Extract the [X, Y] coordinate from the center of the cell holding the provided text.  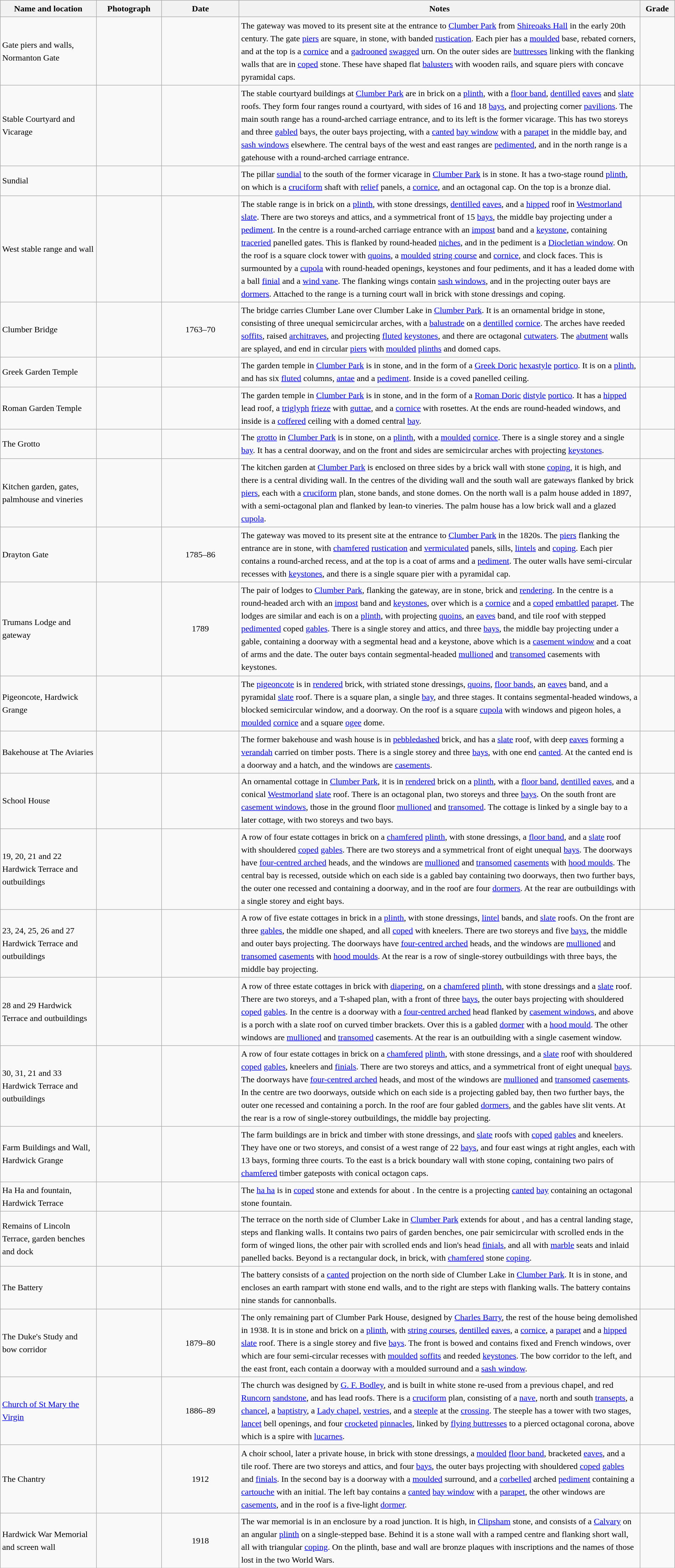
Ha Ha and fountain, Hardwick Terrace [48, 1197]
The Duke's Study and bow corridor [48, 1343]
1789 [200, 629]
The ha ha is in coped stone and extends for about . In the centre is a projecting canted bay containing an octagonal stone fountain. [439, 1197]
Sundial [48, 181]
Stable Courtyard and Vicarage [48, 125]
The Battery [48, 1288]
Name and location [48, 9]
1918 [200, 1541]
The Chantry [48, 1479]
Clumber Bridge [48, 330]
Drayton Gate [48, 554]
School House [48, 801]
30, 31, 21 and 33 Hardwick Terrace and outbuildings [48, 1086]
Photograph [129, 9]
1785–86 [200, 554]
Trumans Lodge and gateway [48, 629]
23, 24, 25, 26 and 27 Hardwick Terrace and outbuildings [48, 944]
Roman Garden Temple [48, 408]
1879–80 [200, 1343]
Pigeoncote, Hardwick Grange [48, 704]
Gate piers and walls, Normanton Gate [48, 51]
1763–70 [200, 330]
Hardwick War Memorial and screen wall [48, 1541]
West stable range and wall [48, 249]
1886–89 [200, 1411]
Church of St Mary the Virgin [48, 1411]
28 and 29 Hardwick Terrace and outbuildings [48, 1011]
Bakehouse at The Aviaries [48, 752]
Date [200, 9]
19, 20, 21 and 22 Hardwick Terrace and outbuildings [48, 869]
Remains of Lincoln Terrace, garden benches and dock [48, 1239]
The Grotto [48, 444]
Grade [657, 9]
Greek Garden Temple [48, 372]
1912 [200, 1479]
Farm Buildings and Wall,Hardwick Grange [48, 1154]
Kitchen garden, gates, palmhouse and vineries [48, 493]
Notes [439, 9]
